Capture the cell that displays the provided text and extract its (X, Y) central coordinate. 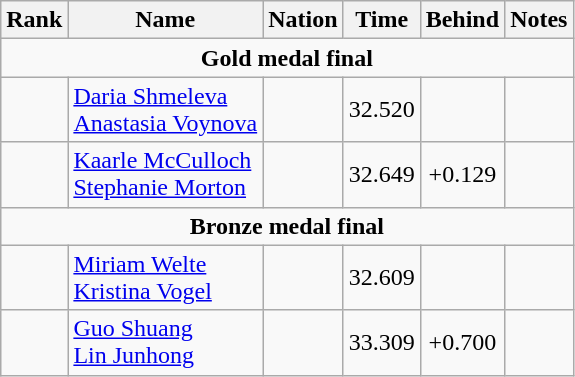
Time (382, 20)
Gold medal final (287, 58)
32.520 (382, 110)
33.309 (382, 342)
Guo ShuangLin Junhong (166, 342)
Daria ShmelevaAnastasia Voynova (166, 110)
32.649 (382, 174)
Rank (34, 20)
Bronze medal final (287, 226)
+0.700 (462, 342)
Miriam WelteKristina Vogel (166, 278)
32.609 (382, 278)
+0.129 (462, 174)
Nation (303, 20)
Name (166, 20)
Kaarle McCullochStephanie Morton (166, 174)
Notes (539, 20)
Behind (462, 20)
